From the cell containing the given text, extract its center point as (X, Y) coordinate. 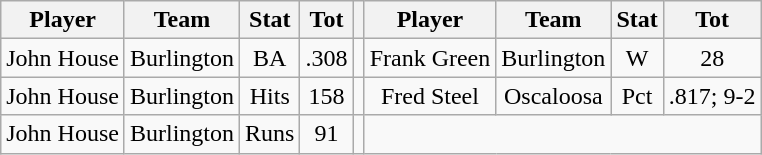
Frank Green (430, 58)
Fred Steel (430, 96)
158 (326, 96)
Hits (270, 96)
28 (712, 58)
Oscaloosa (554, 96)
Runs (270, 134)
.308 (326, 58)
W (637, 58)
.817; 9-2 (712, 96)
Pct (637, 96)
BA (270, 58)
91 (326, 134)
